Locate the cell with the specified text and output its [x, y] center coordinate. 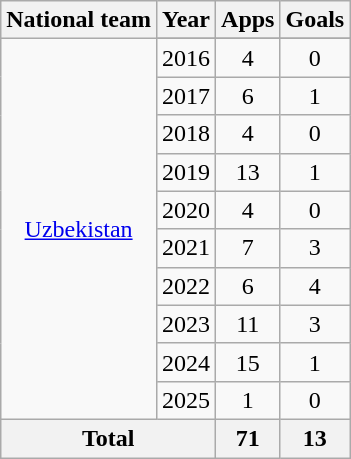
2016 [186, 58]
2018 [186, 134]
71 [248, 438]
2023 [186, 324]
2022 [186, 286]
2025 [186, 400]
11 [248, 324]
Year [186, 20]
15 [248, 362]
2024 [186, 362]
2020 [186, 210]
Goals [315, 20]
2019 [186, 172]
National team [79, 20]
2017 [186, 96]
7 [248, 248]
2021 [186, 248]
Apps [248, 20]
Total [108, 438]
Uzbekistan [79, 230]
